From the cell containing the given text, extract its center point as (x, y) coordinate. 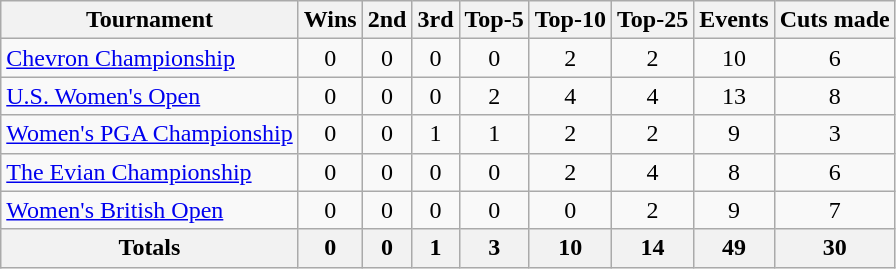
13 (734, 96)
The Evian Championship (150, 172)
14 (652, 248)
Tournament (150, 20)
Chevron Championship (150, 58)
3rd (436, 20)
Cuts made (834, 20)
Wins (330, 20)
30 (834, 248)
2nd (387, 20)
Women's British Open (150, 210)
7 (834, 210)
49 (734, 248)
U.S. Women's Open (150, 96)
Women's PGA Championship (150, 134)
Top-25 (652, 20)
Totals (150, 248)
Events (734, 20)
Top-5 (494, 20)
Top-10 (570, 20)
